For the text-containing cell, return its midpoint in (X, Y) coordinate format. 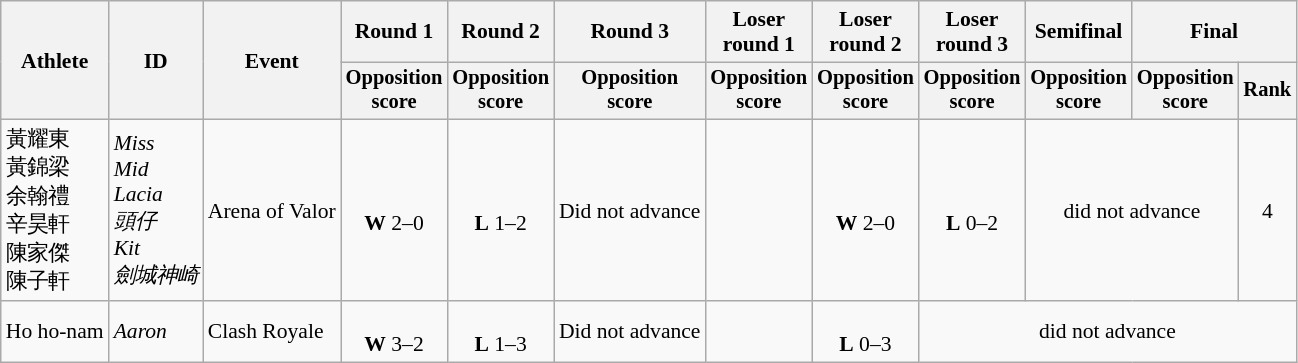
W 3–2 (394, 332)
Aaron (156, 332)
4 (1267, 210)
Loserround 2 (866, 32)
Round 3 (630, 32)
L 1–3 (500, 332)
L 1–2 (500, 210)
Event (272, 60)
ID (156, 60)
Final (1214, 32)
Round 2 (500, 32)
Rank (1267, 91)
Athlete (55, 60)
L 0–3 (866, 332)
Clash Royale (272, 332)
黃耀東黃錦梁余翰禮辛昊軒陳家傑陳子軒 (55, 210)
L 0–2 (972, 210)
Semifinal (1078, 32)
Loserround 1 (760, 32)
MissMidLacia頭仔Kit劍城神崎 (156, 210)
Loserround 3 (972, 32)
Ho ho-nam (55, 332)
Round 1 (394, 32)
Arena of Valor (272, 210)
